For the text-containing cell, return its midpoint in [X, Y] coordinate format. 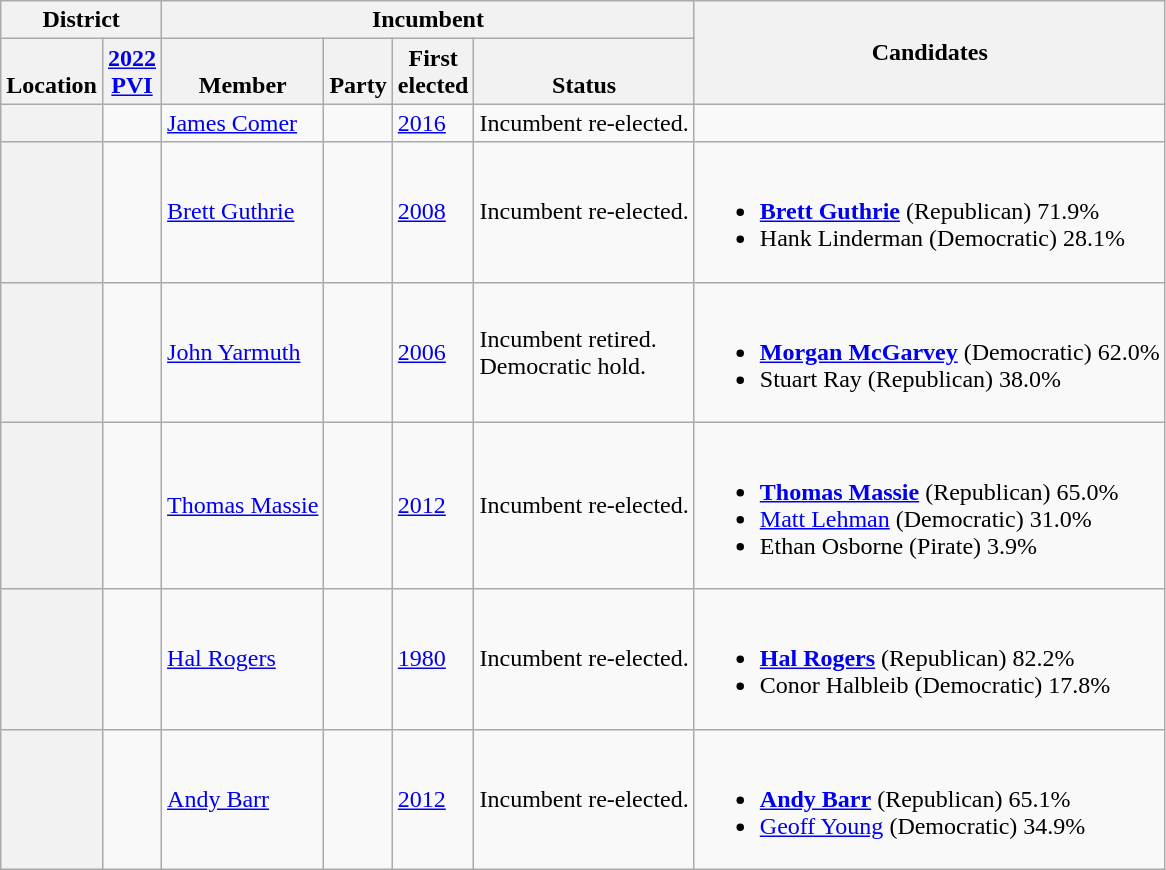
2008 [433, 212]
Party [358, 72]
Firstelected [433, 72]
Thomas Massie [243, 506]
2022PVI [132, 72]
Thomas Massie (Republican) 65.0%Matt Lehman (Democratic) 31.0%Ethan Osborne (Pirate) 3.9% [930, 506]
Location [52, 72]
Status [584, 72]
Morgan McGarvey (Democratic) 62.0%Stuart Ray (Republican) 38.0% [930, 352]
Brett Guthrie (Republican) 71.9%Hank Linderman (Democratic) 28.1% [930, 212]
James Comer [243, 123]
Brett Guthrie [243, 212]
Andy Barr [243, 799]
Incumbent retired.Democratic hold. [584, 352]
Incumbent [428, 20]
Andy Barr (Republican) 65.1%Geoff Young (Democratic) 34.9% [930, 799]
John Yarmuth [243, 352]
District [82, 20]
Candidates [930, 52]
2006 [433, 352]
1980 [433, 659]
Member [243, 72]
Hal Rogers (Republican) 82.2%Conor Halbleib (Democratic) 17.8% [930, 659]
2016 [433, 123]
Hal Rogers [243, 659]
